Find where the given text appears and provide that cell's center as [X, Y] coordinate. 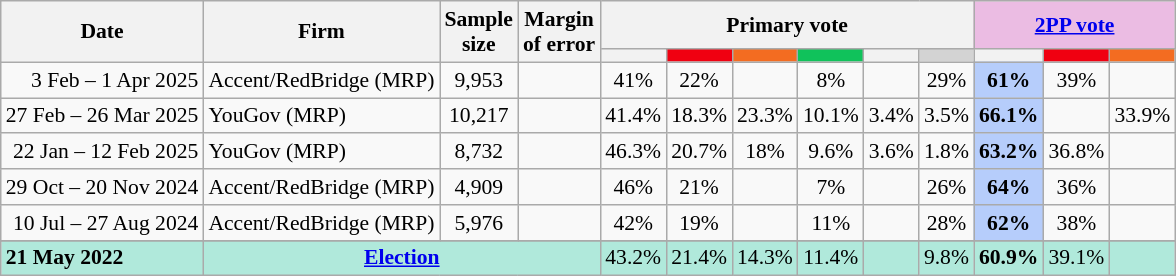
3.6% [892, 152]
21.4% [699, 258]
46% [633, 187]
64% [1008, 187]
21 May 2022 [102, 258]
11% [831, 223]
27 Feb – 26 Mar 2025 [102, 116]
Marginof error [559, 32]
26% [946, 187]
14.3% [765, 258]
3.5% [946, 116]
41.4% [633, 116]
4,909 [479, 187]
10,217 [479, 116]
36% [1076, 187]
22 Jan – 12 Feb 2025 [102, 152]
2PP vote [1074, 25]
9.6% [831, 152]
19% [699, 223]
23.3% [765, 116]
66.1% [1008, 116]
11.4% [831, 258]
8,732 [479, 152]
9.8% [946, 258]
38% [1076, 223]
8% [831, 80]
63.2% [1008, 152]
18% [765, 152]
39% [1076, 80]
9,953 [479, 80]
5,976 [479, 223]
43.2% [633, 258]
62% [1008, 223]
3 Feb – 1 Apr 2025 [102, 80]
Firm [321, 32]
20.7% [699, 152]
18.3% [699, 116]
21% [699, 187]
60.9% [1008, 258]
29 Oct – 20 Nov 2024 [102, 187]
3.4% [892, 116]
36.8% [1076, 152]
22% [699, 80]
42% [633, 223]
46.3% [633, 152]
61% [1008, 80]
33.9% [1142, 116]
41% [633, 80]
10.1% [831, 116]
10 Jul – 27 Aug 2024 [102, 223]
Date [102, 32]
28% [946, 223]
29% [946, 80]
39.1% [1076, 258]
7% [831, 187]
Samplesize [479, 32]
Primary vote [787, 25]
1.8% [946, 152]
Election [402, 258]
